Return [x, y] of the center of cell containing provided text 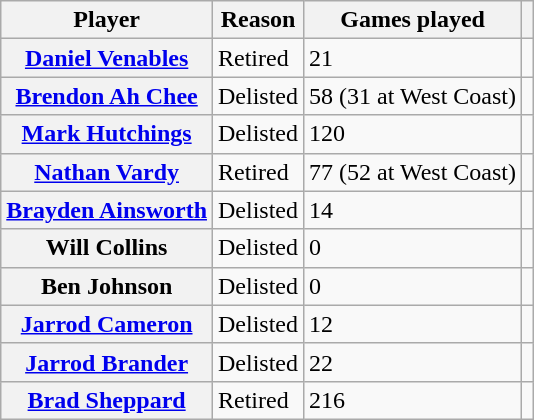
Ben Johnson [107, 286]
Will Collins [107, 248]
12 [413, 324]
216 [413, 400]
Player [107, 20]
Games played [413, 20]
77 (52 at West Coast) [413, 172]
Daniel Venables [107, 58]
14 [413, 210]
58 (31 at West Coast) [413, 96]
21 [413, 58]
Mark Hutchings [107, 134]
Brendon Ah Chee [107, 96]
120 [413, 134]
Jarrod Brander [107, 362]
22 [413, 362]
Jarrod Cameron [107, 324]
Brayden Ainsworth [107, 210]
Reason [258, 20]
Nathan Vardy [107, 172]
Brad Sheppard [107, 400]
